Output the [X, Y] coordinate of the center of the cell containing the given text.  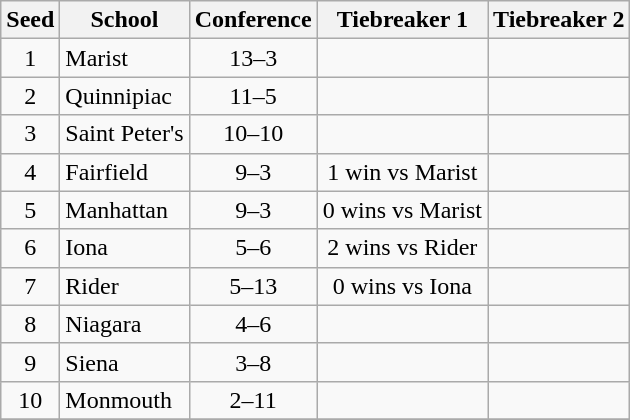
2 [30, 96]
Manhattan [124, 210]
8 [30, 324]
11–5 [253, 96]
3 [30, 134]
4 [30, 172]
10 [30, 400]
3–8 [253, 362]
Niagara [124, 324]
Quinnipiac [124, 96]
Marist [124, 58]
7 [30, 286]
Monmouth [124, 400]
0 wins vs Marist [402, 210]
Siena [124, 362]
1 win vs Marist [402, 172]
5–13 [253, 286]
6 [30, 248]
Conference [253, 20]
Seed [30, 20]
10–10 [253, 134]
Saint Peter's [124, 134]
5 [30, 210]
Tiebreaker 1 [402, 20]
4–6 [253, 324]
Rider [124, 286]
2 wins vs Rider [402, 248]
5–6 [253, 248]
Tiebreaker 2 [559, 20]
9 [30, 362]
13–3 [253, 58]
0 wins vs Iona [402, 286]
School [124, 20]
1 [30, 58]
2–11 [253, 400]
Iona [124, 248]
Fairfield [124, 172]
